Extract the (X, Y) coordinate from the center of the cell holding the provided text.  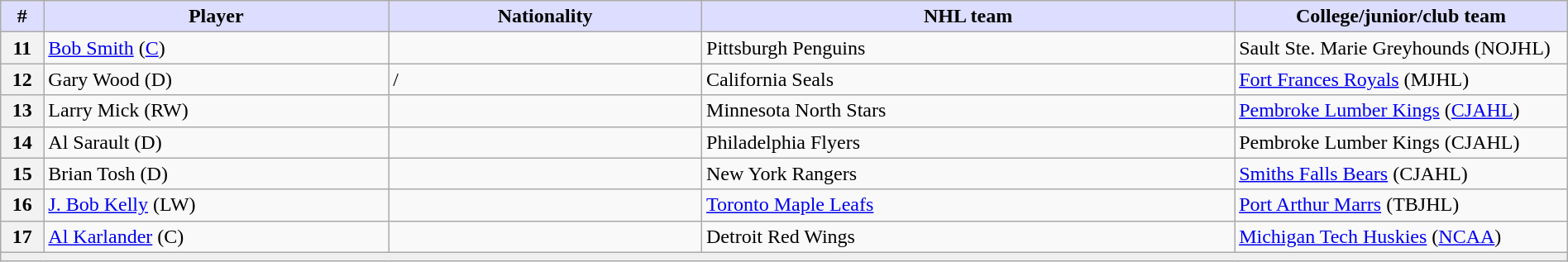
Port Arthur Marrs (TBJHL) (1401, 205)
16 (22, 205)
Pittsburgh Penguins (968, 48)
Detroit Red Wings (968, 236)
Brian Tosh (D) (217, 174)
Minnesota North Stars (968, 111)
NHL team (968, 17)
Gary Wood (D) (217, 79)
Nationality (546, 17)
Bob Smith (C) (217, 48)
/ (546, 79)
13 (22, 111)
12 (22, 79)
Sault Ste. Marie Greyhounds (NOJHL) (1401, 48)
11 (22, 48)
17 (22, 236)
Philadelphia Flyers (968, 142)
College/junior/club team (1401, 17)
Larry Mick (RW) (217, 111)
Al Karlander (C) (217, 236)
Toronto Maple Leafs (968, 205)
Al Sarault (D) (217, 142)
Player (217, 17)
Smiths Falls Bears (CJAHL) (1401, 174)
New York Rangers (968, 174)
J. Bob Kelly (LW) (217, 205)
15 (22, 174)
Fort Frances Royals (MJHL) (1401, 79)
# (22, 17)
California Seals (968, 79)
Michigan Tech Huskies (NCAA) (1401, 236)
14 (22, 142)
